Output the [X, Y] coordinate of the center of the cell containing the given text.  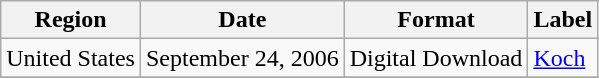
Koch [563, 58]
United States [71, 58]
September 24, 2006 [242, 58]
Region [71, 20]
Label [563, 20]
Digital Download [436, 58]
Format [436, 20]
Date [242, 20]
